Identify which cell holds the provided text, then report its [X, Y] central coordinate. 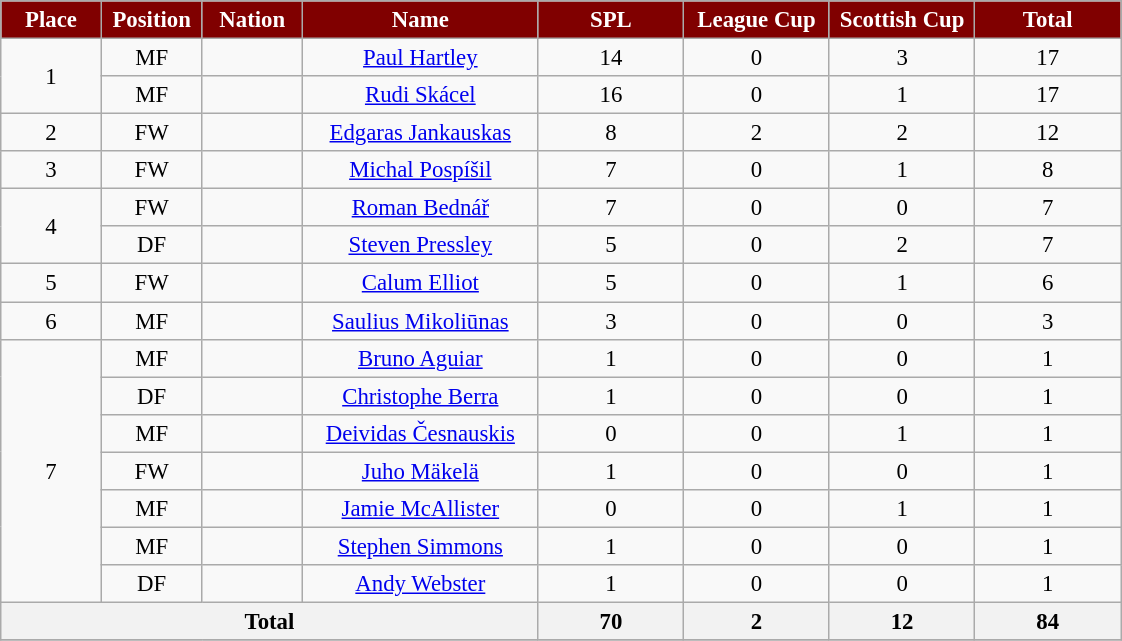
Michal Pospíšil [421, 170]
League Cup [757, 20]
Saulius Mikoliūnas [421, 321]
Position [152, 20]
Paul Hartley [421, 58]
14 [611, 58]
Steven Pressley [421, 245]
Bruno Aguiar [421, 358]
Roman Bednář [421, 208]
Edgaras Jankauskas [421, 133]
84 [1048, 621]
Jamie McAllister [421, 509]
Calum Elliot [421, 283]
Deividas Česnauskis [421, 433]
Juho Mäkelä [421, 471]
Rudi Skácel [421, 95]
Nation [252, 20]
Stephen Simmons [421, 546]
Name [421, 20]
Christophe Berra [421, 396]
Andy Webster [421, 584]
Scottish Cup [902, 20]
Place [52, 20]
4 [52, 226]
70 [611, 621]
16 [611, 95]
SPL [611, 20]
